Output the [X, Y] coordinate of the center of the cell containing the given text.  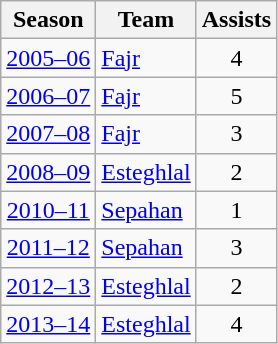
Team [146, 20]
2008–09 [48, 172]
Assists [236, 20]
2011–12 [48, 248]
2013–14 [48, 324]
2005–06 [48, 58]
2010–11 [48, 210]
2007–08 [48, 134]
2012–13 [48, 286]
1 [236, 210]
Season [48, 20]
2006–07 [48, 96]
5 [236, 96]
